Capture the cell that displays the provided text and extract its [x, y] central coordinate. 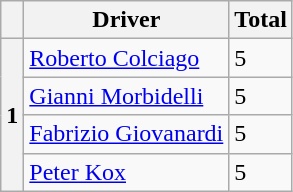
1 [12, 115]
Fabrizio Giovanardi [126, 134]
Total [261, 20]
Peter Kox [126, 172]
Driver [126, 20]
Roberto Colciago [126, 58]
Gianni Morbidelli [126, 96]
